Capture the cell that displays the provided text and extract its (x, y) central coordinate. 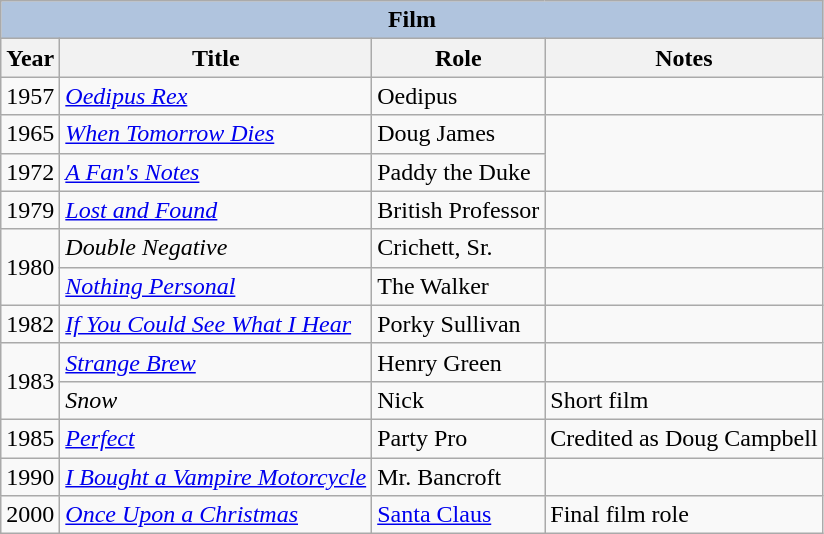
If You Could See What I Hear (216, 324)
Santa Claus (458, 515)
1990 (30, 477)
1980 (30, 267)
Doug James (458, 134)
Paddy the Duke (458, 172)
Notes (684, 58)
Short film (684, 400)
Final film role (684, 515)
Party Pro (458, 438)
2000 (30, 515)
1957 (30, 96)
Snow (216, 400)
1972 (30, 172)
Nothing Personal (216, 286)
Oedipus Rex (216, 96)
Oedipus (458, 96)
Title (216, 58)
Perfect (216, 438)
Double Negative (216, 248)
Nick (458, 400)
1965 (30, 134)
1982 (30, 324)
Year (30, 58)
British Professor (458, 210)
Henry Green (458, 362)
Lost and Found (216, 210)
1979 (30, 210)
Strange Brew (216, 362)
Role (458, 58)
Crichett, Sr. (458, 248)
Once Upon a Christmas (216, 515)
1985 (30, 438)
Mr. Bancroft (458, 477)
1983 (30, 381)
Porky Sullivan (458, 324)
Film (412, 20)
When Tomorrow Dies (216, 134)
I Bought a Vampire Motorcycle (216, 477)
Credited as Doug Campbell (684, 438)
A Fan's Notes (216, 172)
The Walker (458, 286)
